From the cell containing the given text, extract its center point as (X, Y) coordinate. 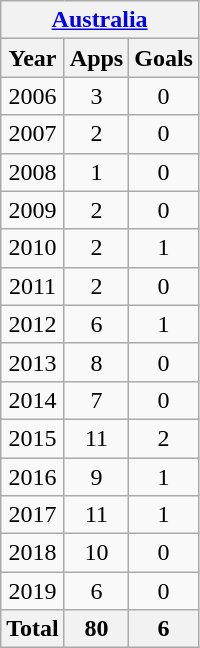
Apps (96, 58)
2013 (33, 362)
2009 (33, 210)
Australia (100, 20)
2006 (33, 96)
2017 (33, 515)
2012 (33, 324)
2010 (33, 248)
10 (96, 553)
2019 (33, 591)
2014 (33, 400)
Total (33, 629)
Goals (164, 58)
3 (96, 96)
Year (33, 58)
80 (96, 629)
2007 (33, 134)
2015 (33, 438)
2008 (33, 172)
8 (96, 362)
7 (96, 400)
2018 (33, 553)
2011 (33, 286)
2016 (33, 477)
9 (96, 477)
